Return the (X, Y) coordinate for the center point of the cell that contains the specified text.  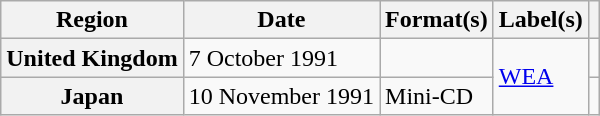
7 October 1991 (281, 58)
Date (281, 20)
Label(s) (540, 20)
Region (92, 20)
Format(s) (437, 20)
Mini-CD (437, 96)
WEA (540, 77)
United Kingdom (92, 58)
10 November 1991 (281, 96)
Japan (92, 96)
